From the cell containing the given text, extract its center point as [x, y] coordinate. 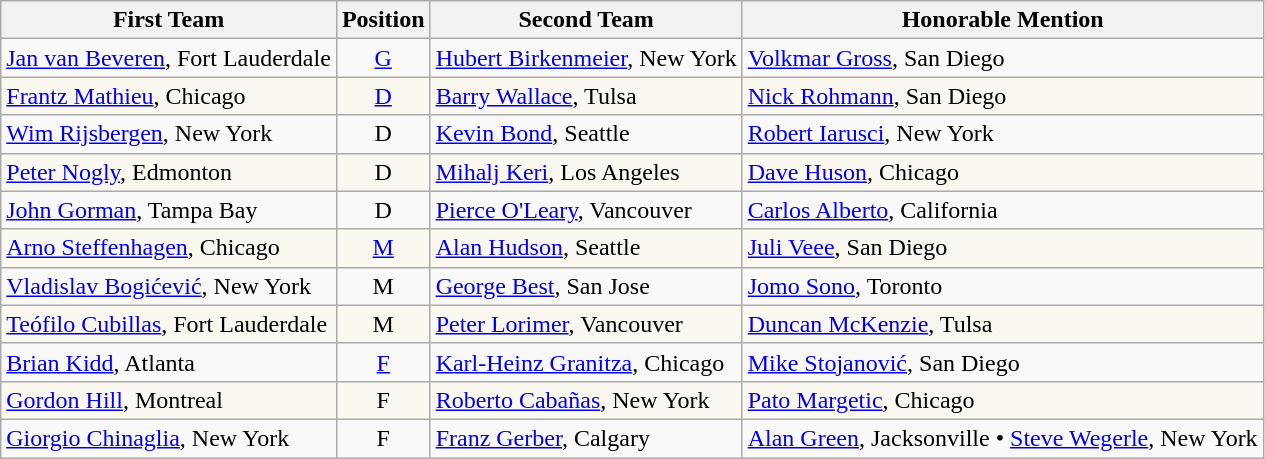
Peter Lorimer, Vancouver [586, 324]
Pato Margetic, Chicago [1002, 400]
Arno Steffenhagen, Chicago [169, 248]
Dave Huson, Chicago [1002, 172]
Gordon Hill, Montreal [169, 400]
Kevin Bond, Seattle [586, 134]
Volkmar Gross, San Diego [1002, 58]
Carlos Alberto, California [1002, 210]
Hubert Birkenmeier, New York [586, 58]
Teófilo Cubillas, Fort Lauderdale [169, 324]
Peter Nogly, Edmonton [169, 172]
Second Team [586, 20]
First Team [169, 20]
Giorgio Chinaglia, New York [169, 438]
Duncan McKenzie, Tulsa [1002, 324]
Pierce O'Leary, Vancouver [586, 210]
John Gorman, Tampa Bay [169, 210]
Mihalj Keri, Los Angeles [586, 172]
Alan Green, Jacksonville • Steve Wegerle, New York [1002, 438]
Wim Rijsbergen, New York [169, 134]
Honorable Mention [1002, 20]
Barry Wallace, Tulsa [586, 96]
Franz Gerber, Calgary [586, 438]
Mike Stojanović, San Diego [1002, 362]
Nick Rohmann, San Diego [1002, 96]
Roberto Cabañas, New York [586, 400]
Alan Hudson, Seattle [586, 248]
Jan van Beveren, Fort Lauderdale [169, 58]
Juli Veee, San Diego [1002, 248]
Karl-Heinz Granitza, Chicago [586, 362]
Brian Kidd, Atlanta [169, 362]
Frantz Mathieu, Chicago [169, 96]
Jomo Sono, Toronto [1002, 286]
Position [383, 20]
George Best, San Jose [586, 286]
Vladislav Bogićević, New York [169, 286]
Robert Iarusci, New York [1002, 134]
G [383, 58]
